Provide the (X, Y) coordinate of the cell's center where the given text is located.  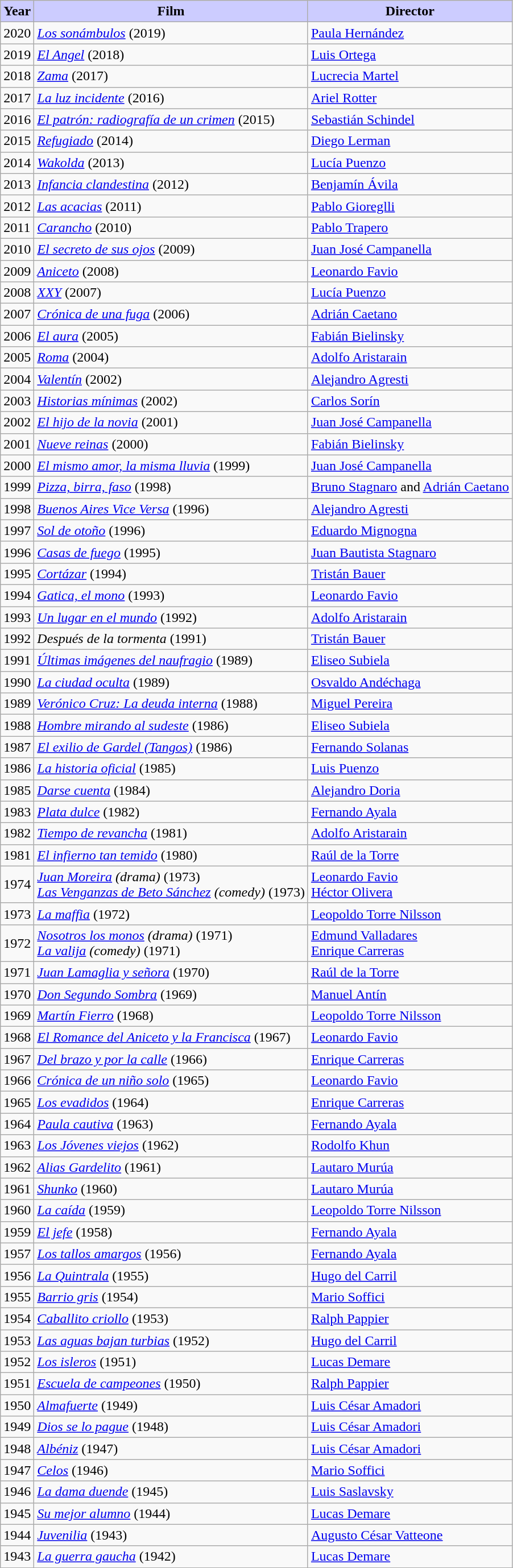
2007 (17, 314)
Juan Lamaglia y señora (1970) (171, 972)
Hombre mirando al sudeste (1986) (171, 725)
1951 (17, 1384)
2012 (17, 206)
Pablo Trapero (409, 227)
2011 (17, 227)
Roma (2004) (171, 358)
1971 (17, 972)
Year (17, 11)
Luis Saslavsky (409, 1492)
Leonardo FavioHéctor Olivera (409, 885)
Los tallos amargos (1956) (171, 1254)
1987 (17, 747)
1992 (17, 639)
2005 (17, 358)
Dios se lo pague (1948) (171, 1427)
Osvaldo Andéchaga (409, 682)
Manuel Antín (409, 994)
Refugiado (2014) (171, 141)
1985 (17, 790)
2014 (17, 163)
Albéniz (1947) (171, 1449)
Alejandro Doria (409, 790)
1943 (17, 1557)
2018 (17, 76)
Un lugar en el mundo (1992) (171, 617)
2015 (17, 141)
1963 (17, 1146)
Martín Fierro (1968) (171, 1016)
Paula cautiva (1963) (171, 1124)
1970 (17, 994)
1967 (17, 1059)
Sol de otoño (1996) (171, 530)
Adrián Caetano (409, 314)
Nueve reinas (2000) (171, 444)
Juan Bautista Stagnaro (409, 552)
1972 (17, 943)
1949 (17, 1427)
El aura (2005) (171, 336)
Augusto César Vatteone (409, 1535)
La dama duende (1945) (171, 1492)
La luz incidente (2016) (171, 98)
1981 (17, 855)
2003 (17, 401)
Rodolfo Khun (409, 1146)
El Romance del Aniceto y la Francisca (1967) (171, 1038)
Las aguas bajan turbias (1952) (171, 1340)
Los sonámbulos (2019) (171, 33)
Los Jóvenes viejos (1962) (171, 1146)
Del brazo y por la calle (1966) (171, 1059)
Tiempo de revancha (1981) (171, 833)
1956 (17, 1275)
El exilio de Gardel (Tangos) (1986) (171, 747)
1957 (17, 1254)
Director (409, 11)
Lucrecia Martel (409, 76)
La Quintrala (1955) (171, 1275)
2001 (17, 444)
Paula Hernández (409, 33)
1962 (17, 1167)
Benjamín Ávila (409, 184)
2000 (17, 466)
1998 (17, 509)
1988 (17, 725)
La caída (1959) (171, 1210)
Después de la tormenta (1991) (171, 639)
El infierno tan temido (1980) (171, 855)
1955 (17, 1297)
1986 (17, 769)
La historia oficial (1985) (171, 769)
1969 (17, 1016)
1950 (17, 1405)
2020 (17, 33)
Alias Gardelito (1961) (171, 1167)
Aniceto (2008) (171, 271)
1965 (17, 1102)
1944 (17, 1535)
1983 (17, 812)
Eduardo Mignogna (409, 530)
2013 (17, 184)
2010 (17, 249)
2008 (17, 293)
1997 (17, 530)
1966 (17, 1081)
XXY (2007) (171, 293)
El jefe (1958) (171, 1232)
1946 (17, 1492)
Fernando Solanas (409, 747)
1995 (17, 574)
1973 (17, 914)
1947 (17, 1470)
La guerra gaucha (1942) (171, 1557)
El patrón: radiografía de un crimen (2015) (171, 119)
Edmund ValladaresEnrique Carreras (409, 943)
Celos (1946) (171, 1470)
Historias mínimas (2002) (171, 401)
1993 (17, 617)
Diego Lerman (409, 141)
Escuela de campeones (1950) (171, 1384)
1961 (17, 1189)
Juvenilia (1943) (171, 1535)
2006 (17, 336)
Juan Moreira (drama) (1973)Las Venganzas de Beto Sánchez (comedy) (1973) (171, 885)
Almafuerte (1949) (171, 1405)
2004 (17, 379)
1960 (17, 1210)
1982 (17, 833)
1968 (17, 1038)
1953 (17, 1340)
1952 (17, 1362)
Pablo Gioreglli (409, 206)
Los evadidos (1964) (171, 1102)
1991 (17, 661)
2017 (17, 98)
1994 (17, 595)
Valentín (2002) (171, 379)
Plata dulce (1982) (171, 812)
Las acacias (2011) (171, 206)
1989 (17, 704)
Su mejor alumno (1944) (171, 1513)
Wakolda (2013) (171, 163)
Bruno Stagnaro and Adrián Caetano (409, 487)
Don Segundo Sombra (1969) (171, 994)
Crónica de un niño solo (1965) (171, 1081)
Carancho (2010) (171, 227)
Gatica, el mono (1993) (171, 595)
Infancia clandestina (2012) (171, 184)
Nosotros los monos (drama) (1971) La valija (comedy) (1971) (171, 943)
La ciudad oculta (1989) (171, 682)
Cortázar (1994) (171, 574)
Pizza, birra, faso (1998) (171, 487)
El Angel (2018) (171, 55)
Luis Ortega (409, 55)
1959 (17, 1232)
Últimas imágenes del naufragio (1989) (171, 661)
1974 (17, 885)
2002 (17, 422)
El mismo amor, la misma lluvia (1999) (171, 466)
1948 (17, 1449)
Film (171, 11)
Casas de fuego (1995) (171, 552)
Zama (2017) (171, 76)
Luis Puenzo (409, 769)
1954 (17, 1318)
2009 (17, 271)
Crónica de una fuga (2006) (171, 314)
1999 (17, 487)
1996 (17, 552)
Ariel Rotter (409, 98)
1964 (17, 1124)
Miguel Pereira (409, 704)
Caballito criollo (1953) (171, 1318)
Darse cuenta (1984) (171, 790)
Carlos Sorín (409, 401)
2019 (17, 55)
Verónico Cruz: La deuda interna (1988) (171, 704)
El secreto de sus ojos (2009) (171, 249)
1990 (17, 682)
1945 (17, 1513)
La maffia (1972) (171, 914)
2016 (17, 119)
Los isleros (1951) (171, 1362)
Sebastián Schindel (409, 119)
Barrio gris (1954) (171, 1297)
Shunko (1960) (171, 1189)
El hijo de la novia (2001) (171, 422)
Buenos Aires Vice Versa (1996) (171, 509)
